From the cell containing the given text, extract its center point as [X, Y] coordinate. 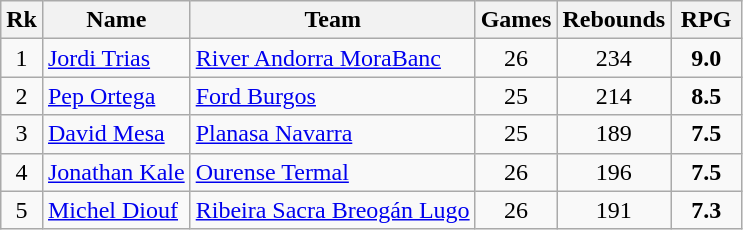
Planasa Navarra [332, 134]
Name [116, 20]
River Andorra MoraBanc [332, 58]
Ford Burgos [332, 96]
5 [22, 210]
RPG [706, 20]
Jonathan Kale [116, 172]
234 [614, 58]
4 [22, 172]
Michel Diouf [116, 210]
Pep Ortega [116, 96]
191 [614, 210]
1 [22, 58]
Jordi Trias [116, 58]
Rk [22, 20]
196 [614, 172]
2 [22, 96]
David Mesa [116, 134]
8.5 [706, 96]
Ourense Termal [332, 172]
214 [614, 96]
189 [614, 134]
3 [22, 134]
Rebounds [614, 20]
Games [516, 20]
7.3 [706, 210]
9.0 [706, 58]
Team [332, 20]
Ribeira Sacra Breogán Lugo [332, 210]
